Determine the [x, y] coordinate at the center of the cell enclosing the given text.  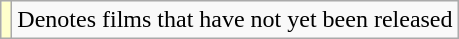
Denotes films that have not yet been released [235, 20]
